Determine the (x, y) coordinate at the center of the cell enclosing the given text.  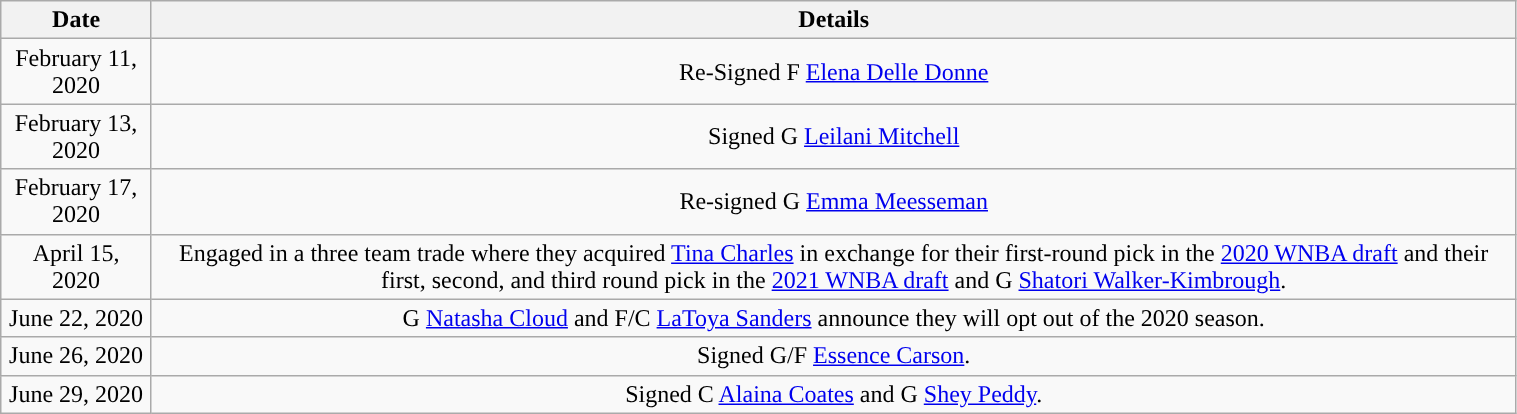
June 29, 2020 (76, 394)
February 11, 2020 (76, 72)
February 13, 2020 (76, 136)
Re-signed G Emma Meesseman (834, 202)
Re-Signed F Elena Delle Donne (834, 72)
June 22, 2020 (76, 318)
Date (76, 20)
Signed G/F Essence Carson. (834, 356)
April 15, 2020 (76, 266)
February 17, 2020 (76, 202)
June 26, 2020 (76, 356)
Signed G Leilani Mitchell (834, 136)
Details (834, 20)
Signed C Alaina Coates and G Shey Peddy. (834, 394)
G Natasha Cloud and F/C LaToya Sanders announce they will opt out of the 2020 season. (834, 318)
